Scan for the cell matching the given text and deliver its (x, y) coordinate at center. 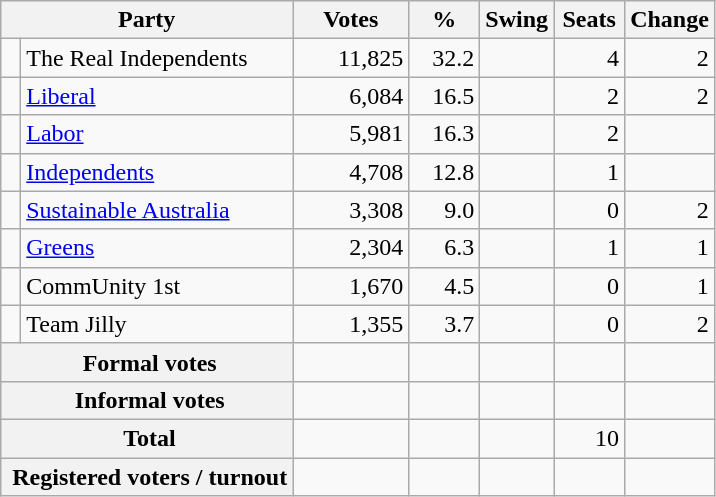
% (444, 20)
9.0 (444, 210)
Team Jilly (157, 324)
Swing (517, 20)
6,084 (351, 96)
Change (670, 20)
16.3 (444, 134)
Total (147, 438)
Greens (157, 248)
12.8 (444, 172)
4.5 (444, 286)
The Real Independents (157, 58)
CommUnity 1st (157, 286)
Formal votes (147, 362)
Votes (351, 20)
32.2 (444, 58)
Sustainable Australia (157, 210)
3,308 (351, 210)
Informal votes (147, 400)
16.5 (444, 96)
6.3 (444, 248)
Party (147, 20)
Seats (590, 20)
Liberal (157, 96)
Registered voters / turnout (147, 477)
Independents (157, 172)
2,304 (351, 248)
11,825 (351, 58)
4,708 (351, 172)
5,981 (351, 134)
Labor (157, 134)
1,355 (351, 324)
10 (590, 438)
3.7 (444, 324)
4 (590, 58)
1,670 (351, 286)
